Output the (X, Y) coordinate of the center of the cell containing the given text.  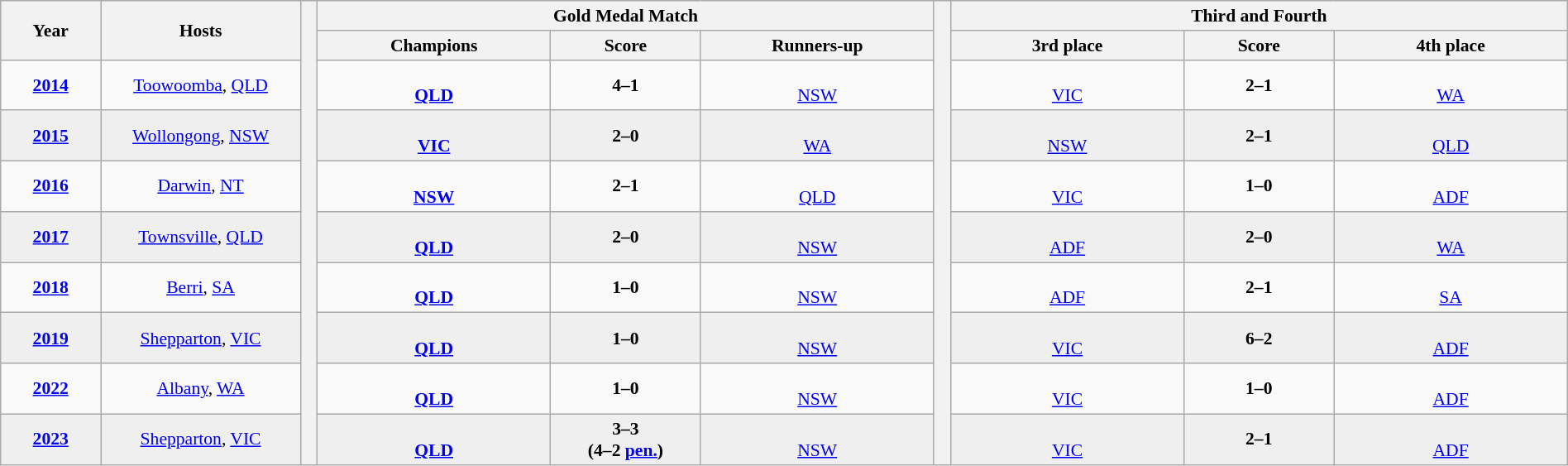
2022 (51, 389)
Third and Fourth (1259, 16)
Townsville, QLD (201, 237)
3rd place (1067, 46)
Champions (434, 46)
2018 (51, 288)
6–2 (1259, 338)
SA (1451, 288)
Hosts (201, 30)
Darwin, NT (201, 187)
3–3(4–2 pen.) (625, 439)
Gold Medal Match (626, 16)
Wollongong, NSW (201, 136)
Berri, SA (201, 288)
Year (51, 30)
2015 (51, 136)
2019 (51, 338)
Albany, WA (201, 389)
4–1 (625, 84)
4th place (1451, 46)
Toowoomba, QLD (201, 84)
2023 (51, 439)
2017 (51, 237)
2014 (51, 84)
Runners-up (817, 46)
2016 (51, 187)
